From the cell containing the given text, extract its center point as (x, y) coordinate. 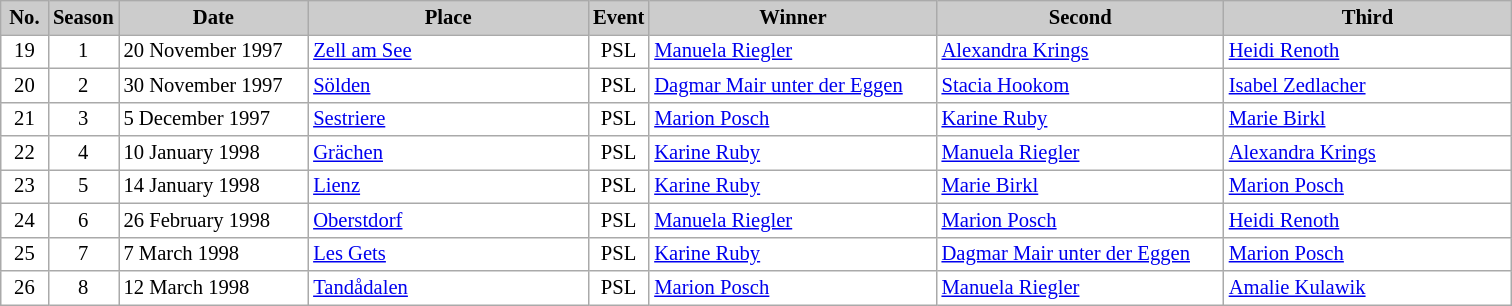
Zell am See (448, 51)
25 (24, 254)
24 (24, 220)
23 (24, 186)
Second (1080, 17)
Les Gets (448, 254)
22 (24, 153)
12 March 1998 (213, 287)
Winner (792, 17)
26 (24, 287)
Third (1368, 17)
Oberstdorf (448, 220)
26 February 1998 (213, 220)
Stacia Hookom (1080, 85)
7 March 1998 (213, 254)
Lienz (448, 186)
21 (24, 119)
Isabel Zedlacher (1368, 85)
2 (83, 85)
Sölden (448, 85)
Date (213, 17)
5 December 1997 (213, 119)
30 November 1997 (213, 85)
6 (83, 220)
19 (24, 51)
Sestriere (448, 119)
8 (83, 287)
Season (83, 17)
3 (83, 119)
Tandådalen (448, 287)
10 January 1998 (213, 153)
Event (618, 17)
7 (83, 254)
14 January 1998 (213, 186)
20 (24, 85)
20 November 1997 (213, 51)
Grächen (448, 153)
Place (448, 17)
4 (83, 153)
Amalie Kulawik (1368, 287)
No. (24, 17)
1 (83, 51)
5 (83, 186)
